Find where the given text appears and provide that cell's center as (x, y) coordinate. 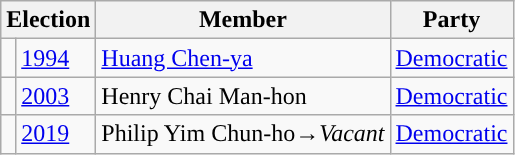
Huang Chen-ya (243, 58)
Henry Chai Man-hon (243, 96)
Member (243, 20)
Election (48, 20)
2003 (56, 96)
1994 (56, 58)
Philip Yim Chun-ho→Vacant (243, 134)
2019 (56, 134)
Party (452, 20)
